For the text-containing cell, return its midpoint in (x, y) coordinate format. 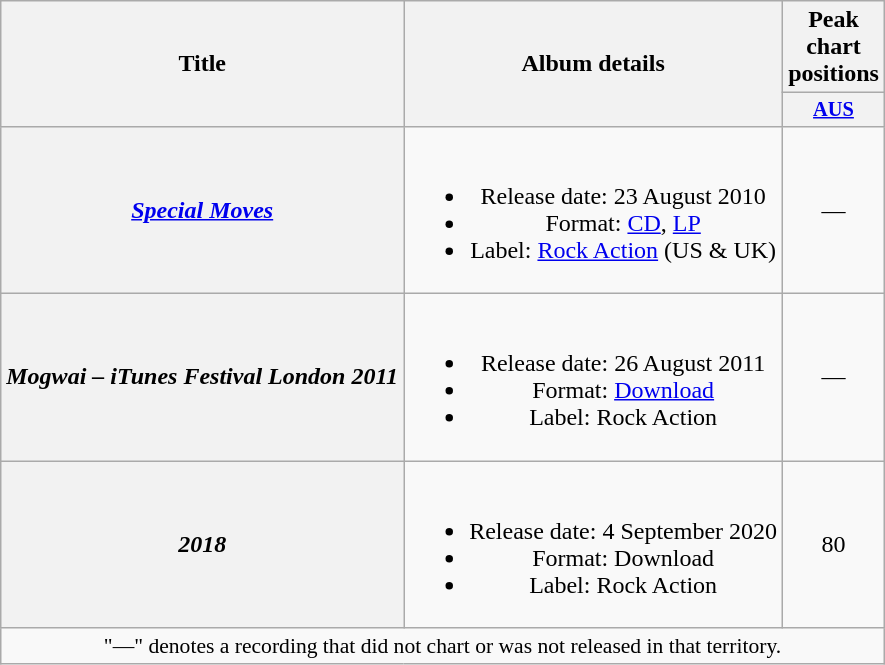
Title (202, 64)
Mogwai – iTunes Festival London 2011 (202, 378)
Release date: 4 September 2020Format: DownloadLabel: Rock Action (594, 544)
AUS (834, 110)
Release date: 26 August 2011Format: DownloadLabel: Rock Action (594, 378)
Album details (594, 64)
Peak chart positions (834, 47)
80 (834, 544)
Special Moves (202, 210)
Release date: 23 August 2010Format: CD, LPLabel: Rock Action (US & UK) (594, 210)
2018 (202, 544)
"—" denotes a recording that did not chart or was not released in that territory. (443, 646)
